Determine the [X, Y] coordinate at the center of the cell enclosing the given text.  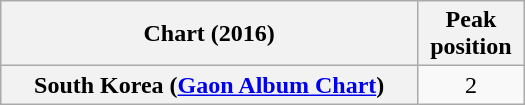
Chart (2016) [210, 34]
2 [472, 85]
South Korea (Gaon Album Chart) [210, 85]
Peakposition [472, 34]
